Provide the [x, y] coordinate of the cell's center where the given text is located.  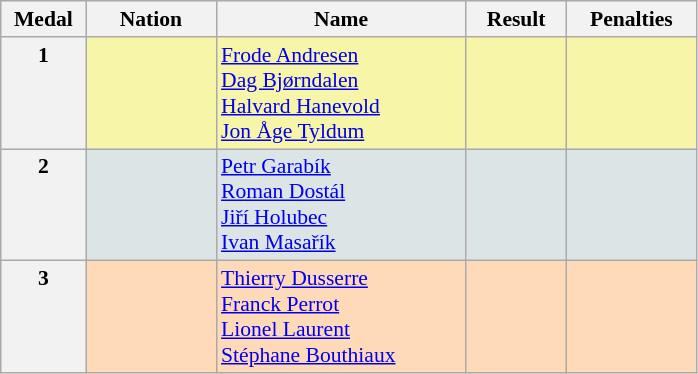
Frode AndresenDag BjørndalenHalvard HanevoldJon Åge Tyldum [341, 93]
Thierry DusserreFranck PerrotLionel LaurentStéphane Bouthiaux [341, 317]
Name [341, 19]
Result [516, 19]
2 [44, 205]
Penalties [631, 19]
Nation [151, 19]
1 [44, 93]
3 [44, 317]
Petr GarabíkRoman DostálJiří HolubecIvan Masařík [341, 205]
Medal [44, 19]
